Output the [x, y] coordinate of the center of the cell containing the given text.  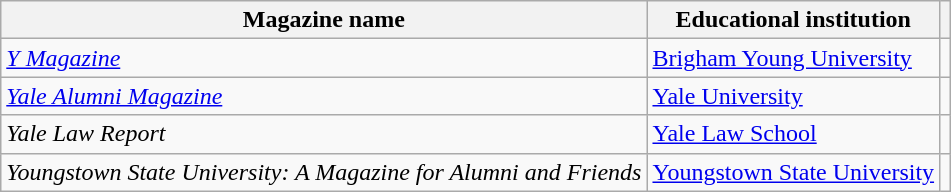
Y Magazine [324, 58]
Brigham Young University [794, 58]
Yale Alumni Magazine [324, 96]
Yale Law Report [324, 134]
Youngstown State University [794, 172]
Yale University [794, 96]
Youngstown State University: A Magazine for Alumni and Friends [324, 172]
Magazine name [324, 20]
Educational institution [794, 20]
Yale Law School [794, 134]
